Identify which cell holds the provided text, then report its [x, y] central coordinate. 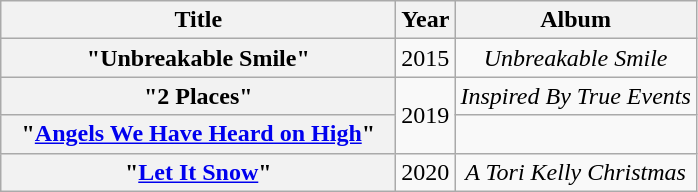
"2 Places" [198, 96]
Year [426, 20]
Album [576, 20]
A Tori Kelly Christmas [576, 172]
"Let It Snow" [198, 172]
"Unbreakable Smile" [198, 58]
Inspired By True Events [576, 96]
2020 [426, 172]
Title [198, 20]
Unbreakable Smile [576, 58]
"Angels We Have Heard on High" [198, 134]
2019 [426, 115]
2015 [426, 58]
